Find where the given text appears and provide that cell's center as [X, Y] coordinate. 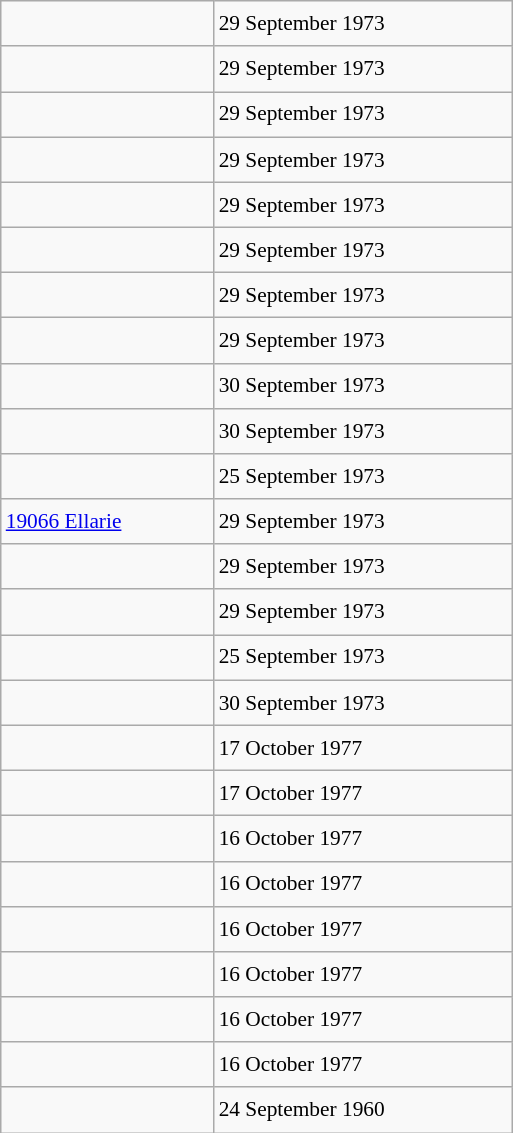
19066 Ellarie [108, 522]
24 September 1960 [363, 1110]
